Extract the (x, y) coordinate from the center of the cell holding the provided text.  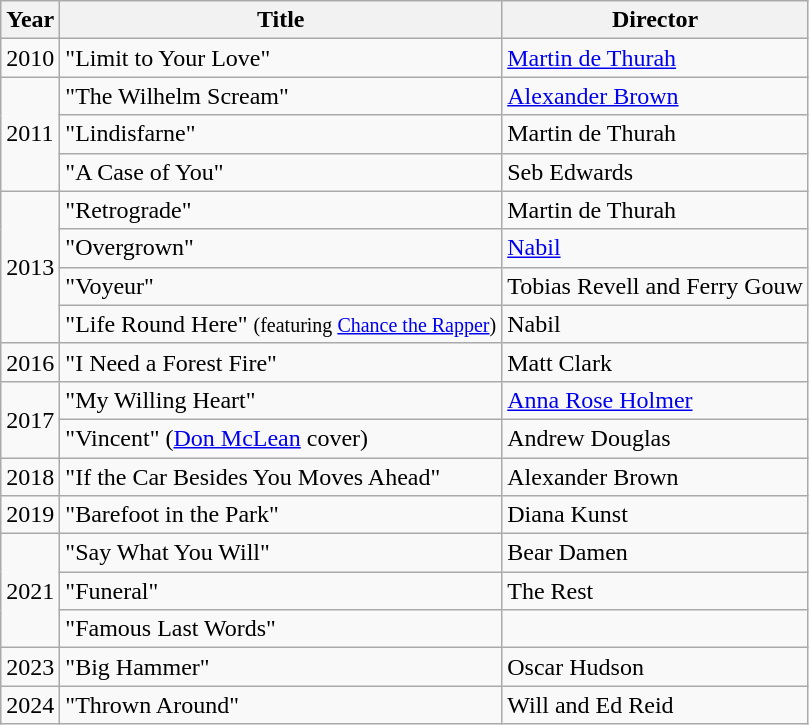
2017 (30, 419)
Will and Ed Reid (656, 705)
"Thrown Around" (281, 705)
"Say What You Will" (281, 553)
"Voyeur" (281, 286)
Seb Edwards (656, 172)
2016 (30, 362)
Bear Damen (656, 553)
"Overgrown" (281, 248)
"Big Hammer" (281, 667)
2023 (30, 667)
"Retrograde" (281, 210)
Diana Kunst (656, 515)
"Life Round Here" (featuring Chance the Rapper) (281, 324)
"My Willing Heart" (281, 400)
Title (281, 20)
"Vincent" (Don McLean cover) (281, 438)
2021 (30, 591)
2019 (30, 515)
"A Case of You" (281, 172)
"Barefoot in the Park" (281, 515)
"If the Car Besides You Moves Ahead" (281, 477)
Oscar Hudson (656, 667)
Year (30, 20)
2013 (30, 267)
Anna Rose Holmer (656, 400)
"I Need a Forest Fire" (281, 362)
"Limit to Your Love" (281, 58)
"Lindisfarne" (281, 134)
Director (656, 20)
The Rest (656, 591)
Andrew Douglas (656, 438)
"Famous Last Words" (281, 629)
"The Wilhelm Scream" (281, 96)
Matt Clark (656, 362)
2010 (30, 58)
"Funeral" (281, 591)
2018 (30, 477)
2011 (30, 134)
Tobias Revell and Ferry Gouw (656, 286)
2024 (30, 705)
